Detect which cell encompasses the target text, then output its (x, y) center coordinate. 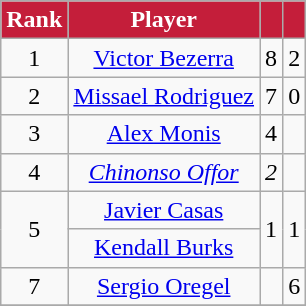
6 (294, 286)
Player (164, 20)
Kendall Burks (164, 248)
Rank (34, 20)
Missael Rodriguez (164, 96)
Chinonso Offor (164, 172)
0 (294, 96)
Alex Monis (164, 134)
Victor Bezerra (164, 58)
5 (34, 229)
3 (34, 134)
Sergio Oregel (164, 286)
Javier Casas (164, 210)
8 (272, 58)
